Return the (x, y) coordinate for the center point of the cell that contains the specified text.  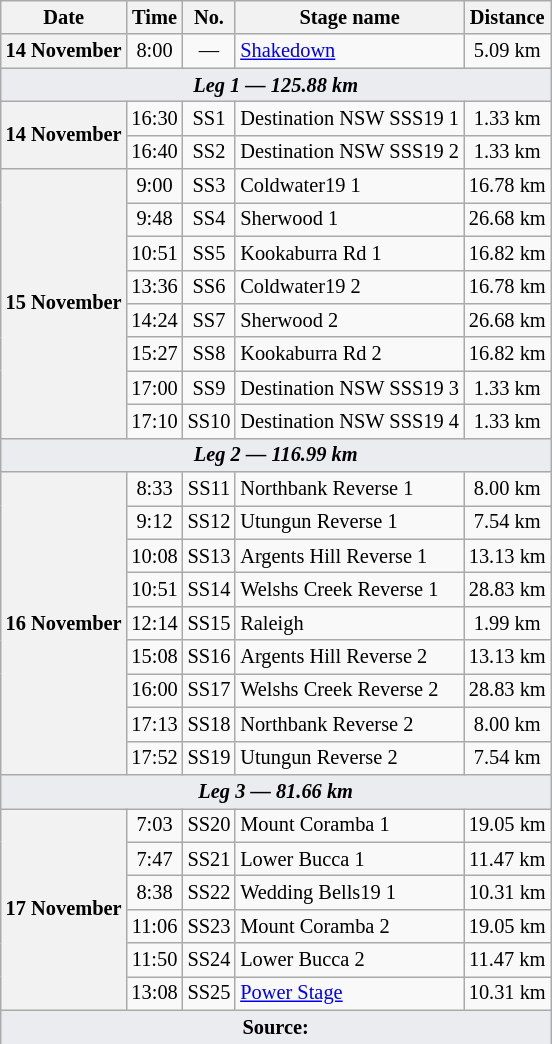
16 November (64, 624)
Power Stage (350, 993)
SS1 (210, 118)
Leg 3 — 81.66 km (276, 791)
SS18 (210, 724)
11:06 (154, 926)
SS24 (210, 960)
8:00 (154, 51)
Destination NSW SSS19 1 (350, 118)
SS3 (210, 186)
Wedding Bells19 1 (350, 892)
17:13 (154, 724)
13:08 (154, 993)
Mount Coramba 1 (350, 825)
17 November (64, 909)
SS25 (210, 993)
13:36 (154, 287)
15:27 (154, 354)
8:38 (154, 892)
Sherwood 2 (350, 320)
Utungun Reverse 1 (350, 522)
SS19 (210, 758)
9:12 (154, 522)
Lower Bucca 1 (350, 859)
Sherwood 1 (350, 219)
7:03 (154, 825)
SS13 (210, 556)
SS6 (210, 287)
17:00 (154, 388)
SS7 (210, 320)
Kookaburra Rd 2 (350, 354)
16:30 (154, 118)
SS10 (210, 421)
Raleigh (350, 623)
7:47 (154, 859)
Northbank Reverse 1 (350, 489)
Coldwater19 2 (350, 287)
16:40 (154, 152)
Distance (508, 17)
Welshs Creek Reverse 1 (350, 589)
Date (64, 17)
9:48 (154, 219)
11:50 (154, 960)
5.09 km (508, 51)
Argents Hill Reverse 1 (350, 556)
Utungun Reverse 2 (350, 758)
— (210, 51)
Welshs Creek Reverse 2 (350, 690)
SS17 (210, 690)
Leg 2 — 116.99 km (276, 455)
SS12 (210, 522)
10:08 (154, 556)
9:00 (154, 186)
SS20 (210, 825)
1.99 km (508, 623)
Kookaburra Rd 1 (350, 253)
12:14 (154, 623)
SS8 (210, 354)
SS9 (210, 388)
17:52 (154, 758)
SS15 (210, 623)
Leg 1 — 125.88 km (276, 85)
8:33 (154, 489)
Lower Bucca 2 (350, 960)
SS22 (210, 892)
Argents Hill Reverse 2 (350, 657)
Northbank Reverse 2 (350, 724)
15 November (64, 304)
Destination NSW SSS19 2 (350, 152)
SS14 (210, 589)
16:00 (154, 690)
SS4 (210, 219)
17:10 (154, 421)
SS21 (210, 859)
Destination NSW SSS19 3 (350, 388)
SS11 (210, 489)
SS2 (210, 152)
Stage name (350, 17)
Destination NSW SSS19 4 (350, 421)
Source: (276, 1027)
Shakedown (350, 51)
Time (154, 17)
SS23 (210, 926)
14:24 (154, 320)
Coldwater19 1 (350, 186)
SS5 (210, 253)
No. (210, 17)
SS16 (210, 657)
Mount Coramba 2 (350, 926)
15:08 (154, 657)
